Identify which cell holds the provided text, then report its [X, Y] central coordinate. 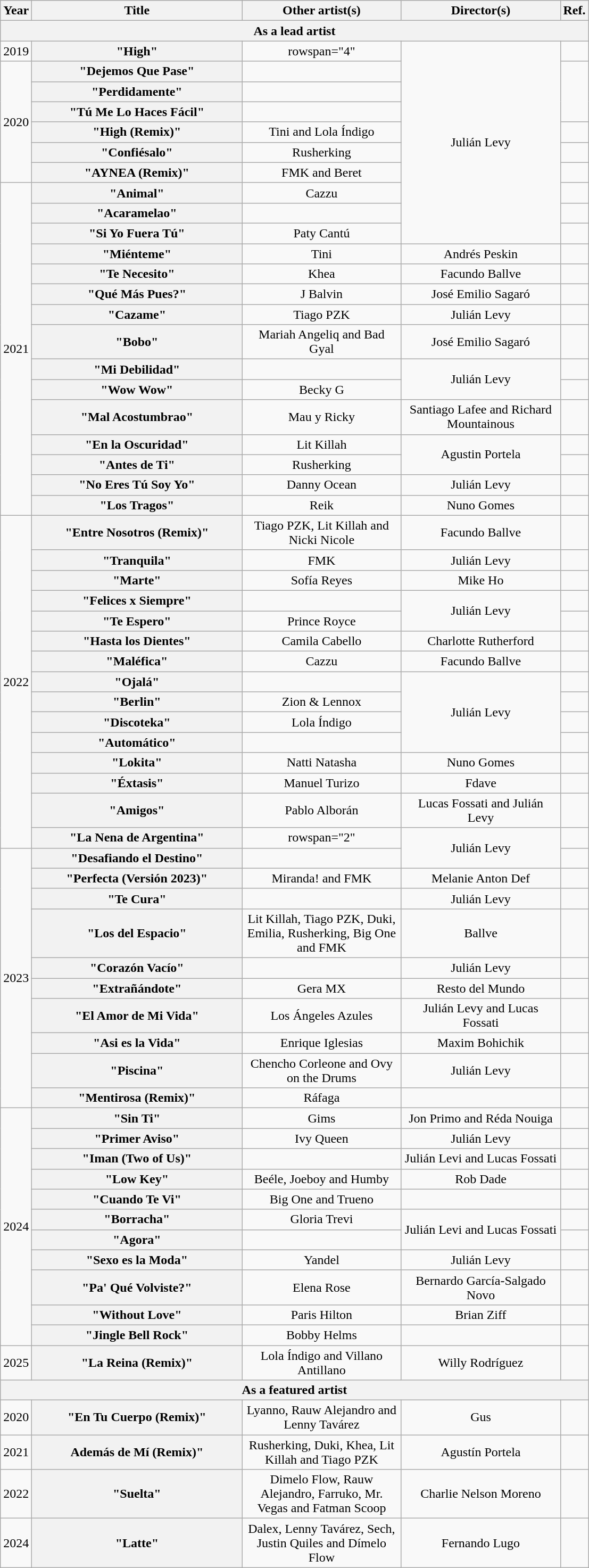
Khea [321, 274]
Title [137, 11]
Lit Killah, Tiago PZK, Duki, Emilia, Rusherking, Big One and FMK [321, 933]
"Without Love" [137, 1315]
"Mal Acostumbrao" [137, 417]
Prince Royce [321, 621]
Ivy Queen [321, 1138]
Gloria Trevi [321, 1219]
"Bobo" [137, 342]
Julián Levy and Lucas Fossati [481, 1016]
"Automático" [137, 742]
Mariah Angeliq and Bad Gyal [321, 342]
Tini and Lola Índigo [321, 132]
Gus [481, 1418]
FMK and Beret [321, 172]
Beéle, Joeboy and Humby [321, 1179]
Danny Ocean [321, 485]
"Qué Más Pues?" [137, 294]
Ráfaga [321, 1098]
"Suelta" [137, 1494]
Paty Cantú [321, 233]
"Te Necesito" [137, 274]
Agustin Portela [481, 455]
Dimelo Flow, Rauw Alejandro, Farruko, Mr. Vegas and Fatman Scoop [321, 1494]
"Jingle Bell Rock" [137, 1335]
Tini [321, 254]
"Dejemos Que Pase" [137, 71]
Lola Índigo [321, 722]
"Te Espero" [137, 621]
"Hasta los Dientes" [137, 641]
Charlie Nelson Moreno [481, 1494]
Mau y Ricky [321, 417]
Elena Rose [321, 1287]
Bobby Helms [321, 1335]
Además de Mí (Remix)" [137, 1452]
J Balvin [321, 294]
"No Eres Tú Soy Yo" [137, 485]
Gims [321, 1118]
"Discoteka" [137, 722]
Other artist(s) [321, 11]
Los Ángeles Azules [321, 1016]
Rusherking, Duki, Khea, Lit Killah and Tiago PZK [321, 1452]
Sofía Reyes [321, 580]
"La Nena de Argentina" [137, 838]
Willy Rodríguez [481, 1363]
"Pa' Qué Volviste?" [137, 1287]
"Los Tragos" [137, 505]
"En la Oscuridad" [137, 444]
"Ojalá" [137, 682]
"Te Cura" [137, 898]
Natti Natasha [321, 763]
"Extrañándote" [137, 988]
"Cazame" [137, 315]
"Lokita" [137, 763]
"Sin Ti" [137, 1118]
Big One and Trueno [321, 1199]
Lola Índigo and Villano Antillano [321, 1363]
Miranda! and FMK [321, 878]
"Éxtasis" [137, 783]
Ballve [481, 933]
"Piscina" [137, 1071]
Reik [321, 505]
Manuel Turizo [321, 783]
Gera MX [321, 988]
"El Amor de Mi Vida" [137, 1016]
"Maléfica" [137, 662]
"Perfecta (Versión 2023)" [137, 878]
"Primer Aviso" [137, 1138]
Ref. [575, 11]
Lucas Fossati and Julián Levy [481, 810]
Bernardo García-Salgado Novo [481, 1287]
"Mi Debilidad" [137, 369]
rowspan="4" [321, 51]
Fdave [481, 783]
Resto del Mundo [481, 988]
"Cuando Te Vi" [137, 1199]
Andrés Peskin [481, 254]
"Borracha" [137, 1219]
"Corazón Vacío" [137, 968]
"Entre Nosotros (Remix)" [137, 532]
2019 [16, 51]
"Agora" [137, 1240]
Enrique Iglesias [321, 1043]
Charlotte Rutherford [481, 641]
"Animal" [137, 193]
"Felices x Siempre" [137, 600]
Director(s) [481, 11]
"Desafiando el Destino" [137, 858]
rowspan="2" [321, 838]
Agustín Portela [481, 1452]
As a featured artist [295, 1390]
Paris Hilton [321, 1315]
Lyanno, Rauw Alejandro and Lenny Tavárez [321, 1418]
"Iman (Two of Us)" [137, 1159]
"Antes de Ti" [137, 465]
"En Tu Cuerpo (Remix)" [137, 1418]
"Confiésalo" [137, 152]
"High" [137, 51]
"Sexo es la Moda" [137, 1260]
"High (Remix)" [137, 132]
Brian Ziff [481, 1315]
Santiago Lafee and Richard Mountainous [481, 417]
Jon Primo and Réda Nouiga [481, 1118]
"Berlin" [137, 702]
"Marte" [137, 580]
Mike Ho [481, 580]
Rob Dade [481, 1179]
"Mentirosa (Remix)" [137, 1098]
"Asi es la Vida" [137, 1043]
Camila Cabello [321, 641]
"Acaramelao" [137, 213]
FMK [321, 560]
Yandel [321, 1260]
Tiago PZK [321, 315]
"Tranquila" [137, 560]
Year [16, 11]
"Tú Me Lo Haces Fácil" [137, 112]
"AYNEA (Remix)" [137, 172]
"Latte" [137, 1543]
"Low Key" [137, 1179]
"Wow Wow" [137, 390]
Lit Killah [321, 444]
2023 [16, 978]
"Los del Espacio" [137, 933]
Maxim Bohichik [481, 1043]
Zion & Lennox [321, 702]
As a lead artist [295, 31]
Chencho Corleone and Ovy on the Drums [321, 1071]
Becky G [321, 390]
Tiago PZK, Lit Killah and Nicki Nicole [321, 532]
Melanie Anton Def [481, 878]
"Si Yo Fuera Tú" [137, 233]
"La Reina (Remix)" [137, 1363]
Pablo Alborán [321, 810]
"Perdidamente" [137, 92]
2025 [16, 1363]
"Amigos" [137, 810]
"Miénteme" [137, 254]
Fernando Lugo [481, 1543]
Dalex, Lenny Tavárez, Sech, Justin Quiles and Dímelo Flow [321, 1543]
